For the text-containing cell, return its midpoint in [x, y] coordinate format. 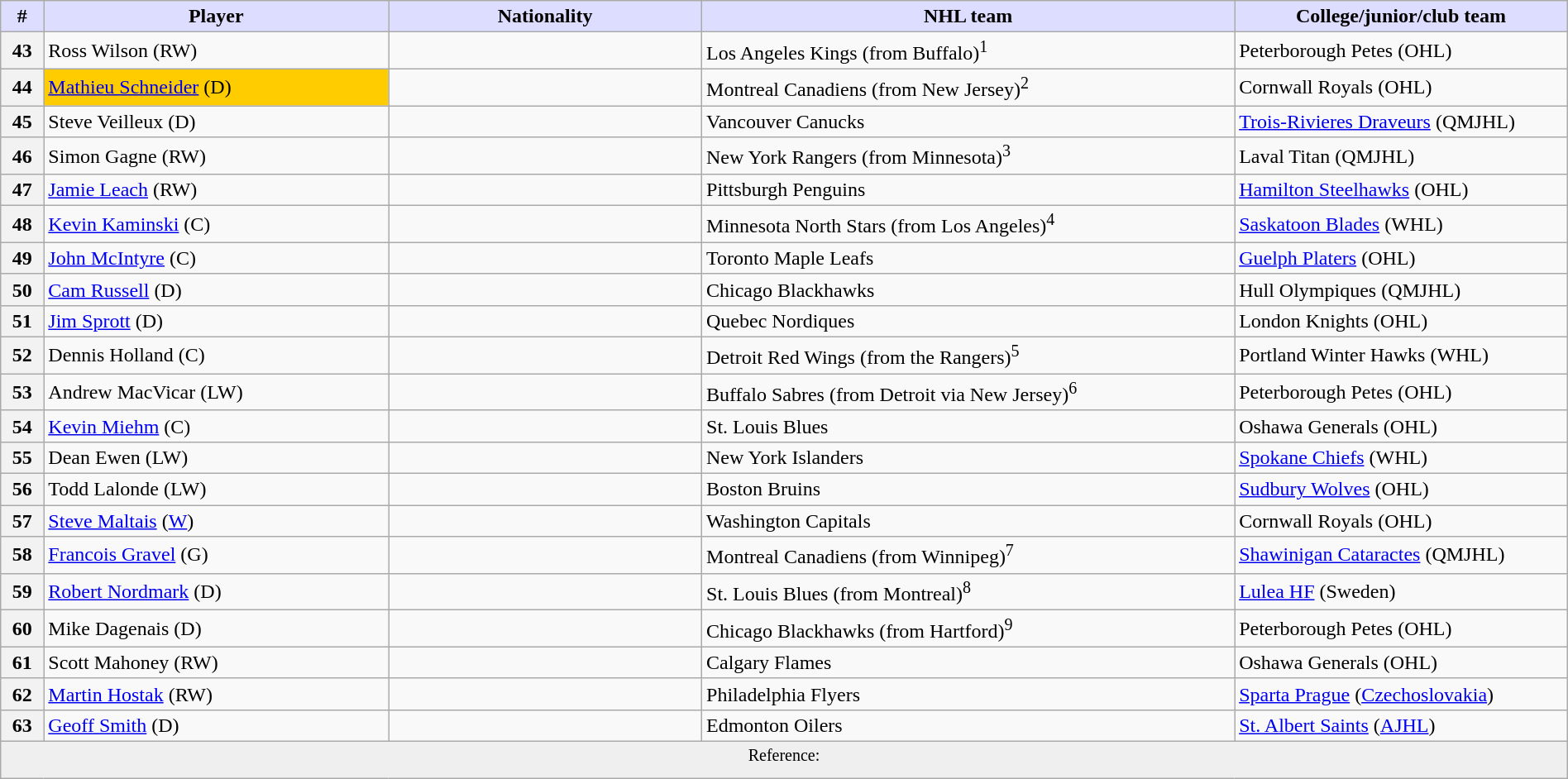
Kevin Miehm (C) [217, 426]
Mike Dagenais (D) [217, 628]
Andrew MacVicar (LW) [217, 392]
46 [22, 155]
Lulea HF (Sweden) [1401, 592]
Robert Nordmark (D) [217, 592]
# [22, 17]
Pittsburgh Penguins [968, 190]
Kevin Kaminski (C) [217, 225]
Martin Hostak (RW) [217, 694]
St. Albert Saints (AJHL) [1401, 725]
Los Angeles Kings (from Buffalo)1 [968, 51]
Scott Mahoney (RW) [217, 662]
Buffalo Sabres (from Detroit via New Jersey)6 [968, 392]
44 [22, 88]
John McIntyre (C) [217, 258]
Player [217, 17]
Simon Gagne (RW) [217, 155]
Sparta Prague (Czechoslovakia) [1401, 694]
Hamilton Steelhawks (OHL) [1401, 190]
Boston Bruins [968, 490]
63 [22, 725]
Ross Wilson (RW) [217, 51]
Detroit Red Wings (from the Rangers)5 [968, 356]
62 [22, 694]
London Knights (OHL) [1401, 321]
Todd Lalonde (LW) [217, 490]
Portland Winter Hawks (WHL) [1401, 356]
54 [22, 426]
47 [22, 190]
Edmonton Oilers [968, 725]
56 [22, 490]
New York Islanders [968, 458]
Saskatoon Blades (WHL) [1401, 225]
Dean Ewen (LW) [217, 458]
Sudbury Wolves (OHL) [1401, 490]
New York Rangers (from Minnesota)3 [968, 155]
Jim Sprott (D) [217, 321]
Spokane Chiefs (WHL) [1401, 458]
Guelph Platers (OHL) [1401, 258]
48 [22, 225]
St. Louis Blues [968, 426]
Washington Capitals [968, 521]
45 [22, 122]
Chicago Blackhawks [968, 289]
43 [22, 51]
60 [22, 628]
Calgary Flames [968, 662]
Minnesota North Stars (from Los Angeles)4 [968, 225]
Trois-Rivieres Draveurs (QMJHL) [1401, 122]
Cam Russell (D) [217, 289]
Quebec Nordiques [968, 321]
College/junior/club team [1401, 17]
Philadelphia Flyers [968, 694]
Montreal Canadiens (from Winnipeg)7 [968, 556]
Steve Maltais (W) [217, 521]
Reference: [784, 761]
57 [22, 521]
Montreal Canadiens (from New Jersey)2 [968, 88]
61 [22, 662]
Jamie Leach (RW) [217, 190]
St. Louis Blues (from Montreal)8 [968, 592]
NHL team [968, 17]
Chicago Blackhawks (from Hartford)9 [968, 628]
51 [22, 321]
Vancouver Canucks [968, 122]
Laval Titan (QMJHL) [1401, 155]
59 [22, 592]
58 [22, 556]
Dennis Holland (C) [217, 356]
52 [22, 356]
Nationality [546, 17]
Toronto Maple Leafs [968, 258]
Mathieu Schneider (D) [217, 88]
Steve Veilleux (D) [217, 122]
Shawinigan Cataractes (QMJHL) [1401, 556]
50 [22, 289]
Hull Olympiques (QMJHL) [1401, 289]
Geoff Smith (D) [217, 725]
53 [22, 392]
Francois Gravel (G) [217, 556]
55 [22, 458]
49 [22, 258]
